Find where the given text appears and provide that cell's center as [X, Y] coordinate. 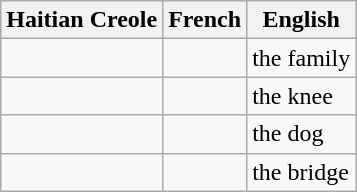
the bridge [302, 172]
English [302, 20]
the knee [302, 96]
the dog [302, 134]
the family [302, 58]
Haitian Creole [82, 20]
French [205, 20]
